Output the (x, y) coordinate of the center of the cell containing the given text.  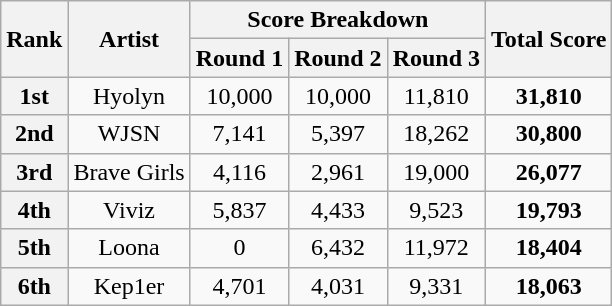
Artist (129, 39)
0 (239, 248)
19,793 (549, 210)
Brave Girls (129, 172)
Kep1er (129, 286)
11,810 (436, 96)
9,523 (436, 210)
11,972 (436, 248)
1st (34, 96)
5,837 (239, 210)
9,331 (436, 286)
5th (34, 248)
18,063 (549, 286)
18,404 (549, 248)
4,433 (338, 210)
6,432 (338, 248)
5,397 (338, 134)
Rank (34, 39)
3rd (34, 172)
Loona (129, 248)
Total Score (549, 39)
Hyolyn (129, 96)
Viviz (129, 210)
31,810 (549, 96)
26,077 (549, 172)
6th (34, 286)
18,262 (436, 134)
2,961 (338, 172)
4,116 (239, 172)
Round 1 (239, 58)
Round 3 (436, 58)
4,701 (239, 286)
Score Breakdown (338, 20)
WJSN (129, 134)
4th (34, 210)
4,031 (338, 286)
Round 2 (338, 58)
2nd (34, 134)
30,800 (549, 134)
7,141 (239, 134)
19,000 (436, 172)
